Search for the cell housing the specified text and yield its [x, y] center coordinate. 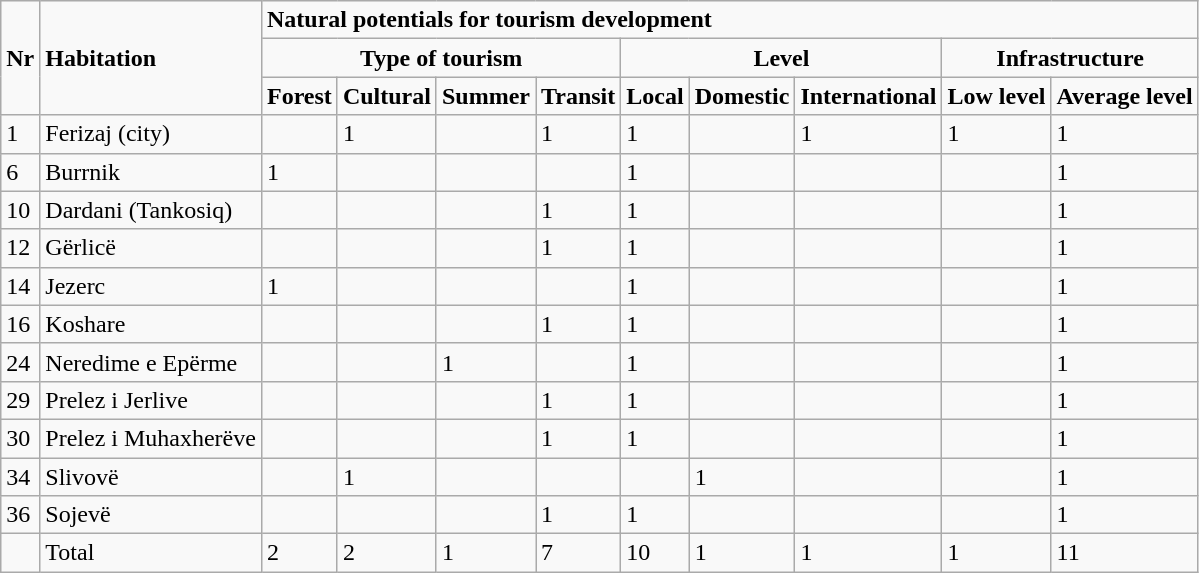
36 [20, 515]
Summer [486, 96]
Jezerc [151, 286]
Neredime e Epërme [151, 362]
Infrastructure [1070, 58]
12 [20, 248]
29 [20, 400]
16 [20, 324]
Koshare [151, 324]
Slivovë [151, 477]
Natural potentials for tourism development [730, 20]
14 [20, 286]
24 [20, 362]
Average level [1124, 96]
Type of tourism [440, 58]
Prelez i Muhaxherëve [151, 438]
Nr [20, 58]
Gërlicë [151, 248]
Cultural [386, 96]
Total [151, 553]
30 [20, 438]
34 [20, 477]
Transit [578, 96]
International [868, 96]
11 [1124, 553]
Domestic [742, 96]
Ferizaj (city) [151, 134]
Low level [996, 96]
Local [655, 96]
Forest [299, 96]
Prelez i Jerlive [151, 400]
Burrnik [151, 172]
6 [20, 172]
Habitation [151, 58]
7 [578, 553]
Dardani (Tankosiq) [151, 210]
Level [782, 58]
Sojevë [151, 515]
